Return [X, Y] of the center of cell containing provided text 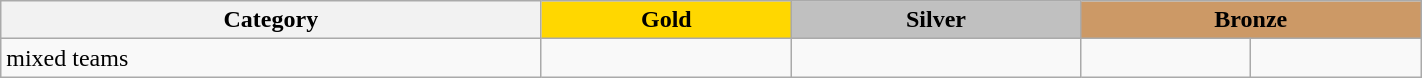
Gold [666, 20]
Silver [936, 20]
Category [271, 20]
Bronze [1250, 20]
mixed teams [271, 58]
